Determine the (X, Y) coordinate at the center of the cell enclosing the given text.  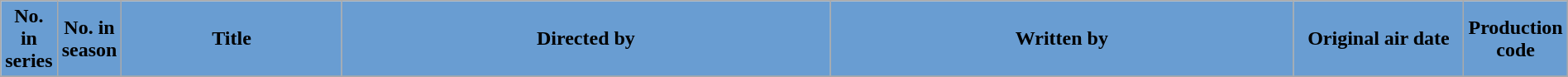
Directed by (586, 39)
Productioncode (1515, 39)
No. inseason (89, 39)
Title (232, 39)
Original air date (1379, 39)
No. inseries (29, 39)
Written by (1062, 39)
